Scan for the cell matching the given text and deliver its (X, Y) coordinate at center. 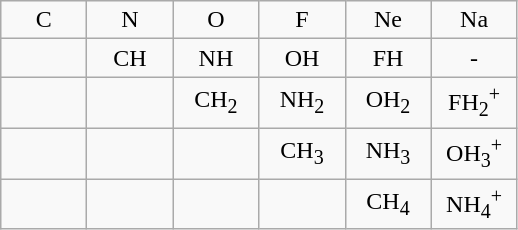
N (130, 20)
Ne (388, 20)
F (302, 20)
CH4 (388, 204)
OH3+ (474, 154)
NH (216, 58)
O (216, 20)
- (474, 58)
NH4+ (474, 204)
C (44, 20)
Na (474, 20)
CH3 (302, 154)
NH2 (302, 102)
OH2 (388, 102)
FH (388, 58)
CH2 (216, 102)
FH2+ (474, 102)
CH (130, 58)
OH (302, 58)
NH3 (388, 154)
